Find where the given text appears and provide that cell's center as (X, Y) coordinate. 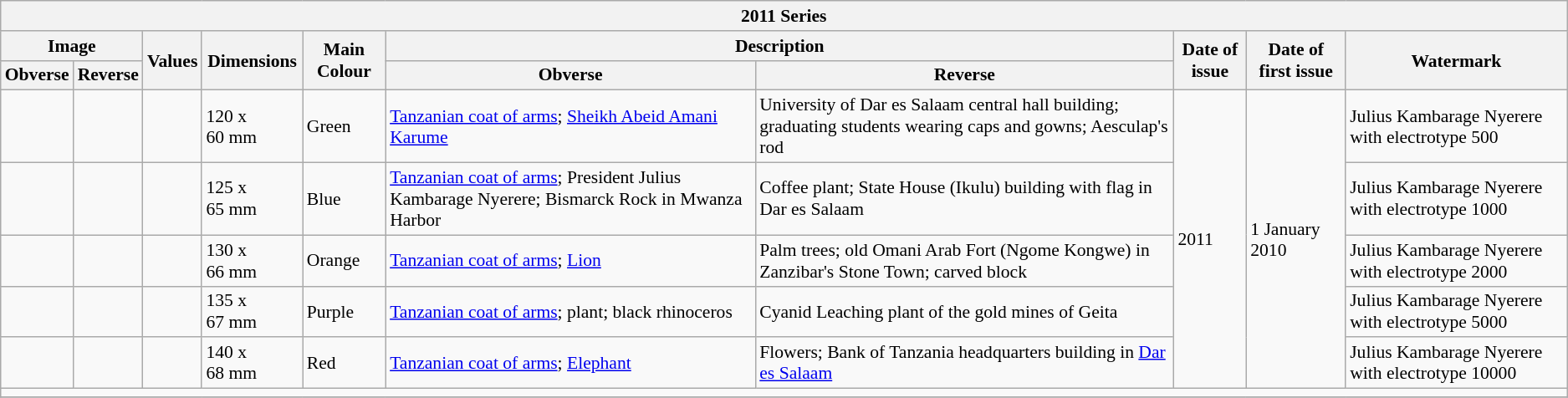
Julius Kambarage Nyerere with electrotype 10000 (1457, 363)
Julius Kambarage Nyerere with electrotype 1000 (1457, 199)
Values (172, 60)
Image (72, 46)
Date of first issue (1296, 60)
Tanzanian coat of arms; Lion (570, 261)
Description (779, 46)
2011 Series (784, 16)
Coffee plant; State House (Ikulu) building with flag in Dar es Salaam (964, 199)
Blue (345, 199)
Palm trees; old Omani Arab Fort (Ngome Kongwe) in Zanzibar's Stone Town; carved block (964, 261)
Julius Kambarage Nyerere with electrotype 2000 (1457, 261)
135 x 67 mm (252, 311)
Julius Kambarage Nyerere with electrotype 5000 (1457, 311)
Cyanid Leaching plant of the gold mines of Geita (964, 311)
120 x 60 mm (252, 127)
Tanzanian coat of arms; President Julius Kambarage Nyerere; Bismarck Rock in Mwanza Harbor (570, 199)
Green (345, 127)
Main Colour (345, 60)
Flowers; Bank of Tanzania headquarters building in Dar es Salaam (964, 363)
140 x 68 mm (252, 363)
Red (345, 363)
Dimensions (252, 60)
Purple (345, 311)
Tanzanian coat of arms; Elephant (570, 363)
Watermark (1457, 60)
2011 (1209, 239)
Orange (345, 261)
Tanzanian coat of arms; plant; black rhinoceros (570, 311)
Date of issue (1209, 60)
Tanzanian coat of arms; Sheikh Abeid Amani Karume (570, 127)
1 January 2010 (1296, 239)
University of Dar es Salaam central hall building; graduating students wearing caps and gowns; Aesculap's rod (964, 127)
Julius Kambarage Nyerere with electrotype 500 (1457, 127)
125 x 65 mm (252, 199)
130 x 66 mm (252, 261)
